Locate the cell with the specified text and output its [X, Y] center coordinate. 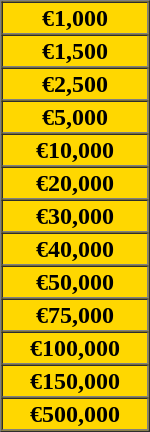
€40,000 [76, 248]
€5,000 [76, 116]
€2,500 [76, 84]
€20,000 [76, 182]
€75,000 [76, 314]
€50,000 [76, 282]
€1,000 [76, 18]
€150,000 [76, 380]
€500,000 [76, 414]
€30,000 [76, 216]
€100,000 [76, 348]
€1,500 [76, 50]
€10,000 [76, 150]
